Provide the (x, y) coordinate of the cell's center where the given text is located.  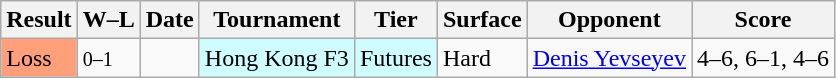
Futures (396, 58)
Surface (482, 20)
Tier (396, 20)
Loss (39, 58)
Date (170, 20)
Score (764, 20)
4–6, 6–1, 4–6 (764, 58)
Hard (482, 58)
Hong Kong F3 (276, 58)
Tournament (276, 20)
W–L (108, 20)
Result (39, 20)
Denis Yevseyev (609, 58)
0–1 (108, 58)
Opponent (609, 20)
